Search for the cell housing the specified text and yield its (X, Y) center coordinate. 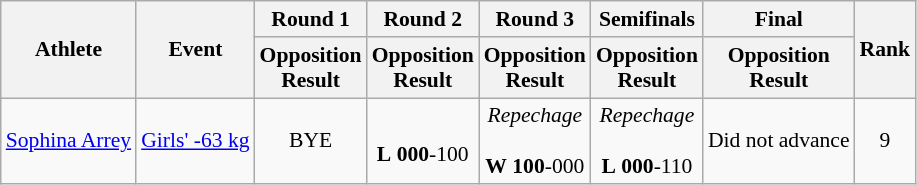
Event (195, 50)
Rank (886, 50)
L 000-100 (423, 142)
BYE (311, 142)
Repechage L 000-110 (647, 142)
Repechage W 100-000 (535, 142)
Did not advance (779, 142)
Athlete (68, 50)
9 (886, 142)
Final (779, 19)
Round 1 (311, 19)
Semifinals (647, 19)
Round 3 (535, 19)
Girls' -63 kg (195, 142)
Round 2 (423, 19)
Sophina Arrey (68, 142)
